Pinpoint the cell where the given text exists, returning its [x, y] midpoint coordinate. 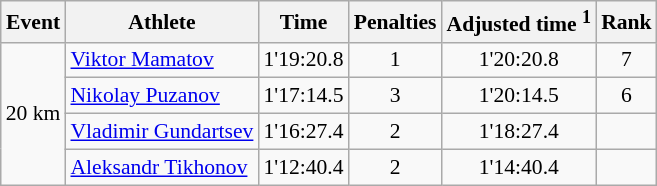
6 [626, 96]
Vladimir Gundartsev [162, 132]
1'12:40.4 [303, 167]
1'19:20.8 [303, 60]
Event [34, 22]
Athlete [162, 22]
3 [396, 96]
Adjusted time 1 [518, 22]
Aleksandr Tikhonov [162, 167]
1'16:27.4 [303, 132]
7 [626, 60]
1'18:27.4 [518, 132]
1 [396, 60]
1'14:40.4 [518, 167]
Viktor Mamatov [162, 60]
20 km [34, 113]
Nikolay Puzanov [162, 96]
1'20:20.8 [518, 60]
Rank [626, 22]
1'20:14.5 [518, 96]
1'17:14.5 [303, 96]
Time [303, 22]
Penalties [396, 22]
